Return the [x, y] coordinate for the center point of the cell that contains the specified text.  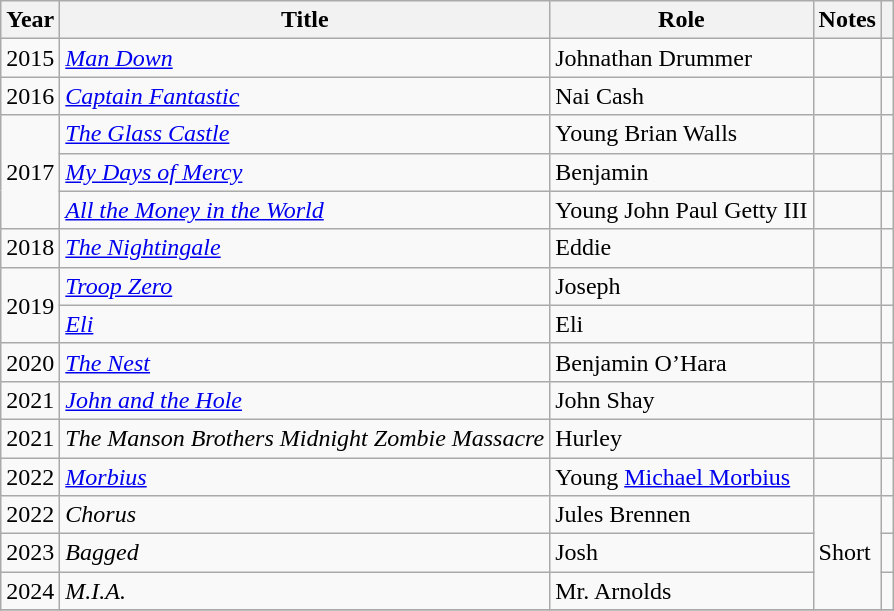
2016 [30, 96]
Role [682, 20]
2017 [30, 172]
Year [30, 20]
Benjamin [682, 172]
Notes [847, 20]
Man Down [305, 58]
Jules Brennen [682, 515]
2015 [30, 58]
Chorus [305, 515]
Hurley [682, 438]
Joseph [682, 286]
Eddie [682, 248]
M.I.A. [305, 591]
Title [305, 20]
Josh [682, 553]
Johnathan Drummer [682, 58]
Young Brian Walls [682, 134]
Nai Cash [682, 96]
2023 [30, 553]
John Shay [682, 400]
Benjamin O’Hara [682, 362]
The Nest [305, 362]
Short [847, 553]
Morbius [305, 477]
2020 [30, 362]
Captain Fantastic [305, 96]
My Days of Mercy [305, 172]
The Glass Castle [305, 134]
2019 [30, 305]
The Manson Brothers Midnight Zombie Massacre [305, 438]
John and the Hole [305, 400]
The Nightingale [305, 248]
All the Money in the World [305, 210]
Bagged [305, 553]
2018 [30, 248]
Troop Zero [305, 286]
Mr. Arnolds [682, 591]
Young John Paul Getty III [682, 210]
2024 [30, 591]
Young Michael Morbius [682, 477]
